Extract the [x, y] coordinate from the center of the cell holding the provided text.  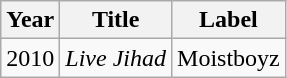
2010 [30, 58]
Title [116, 20]
Moistboyz [229, 58]
Year [30, 20]
Label [229, 20]
Live Jihad [116, 58]
